Determine the (X, Y) coordinate at the center of the cell enclosing the given text.  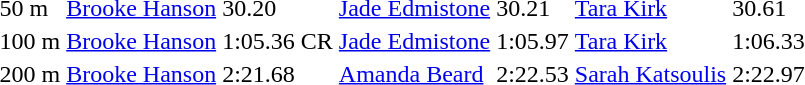
1:05.36 CR (278, 41)
Jade Edmistone (414, 41)
Brooke Hanson (142, 41)
1:05.97 (533, 41)
Tara Kirk (650, 41)
